Return the (X, Y) coordinate for the center point of the cell that contains the specified text.  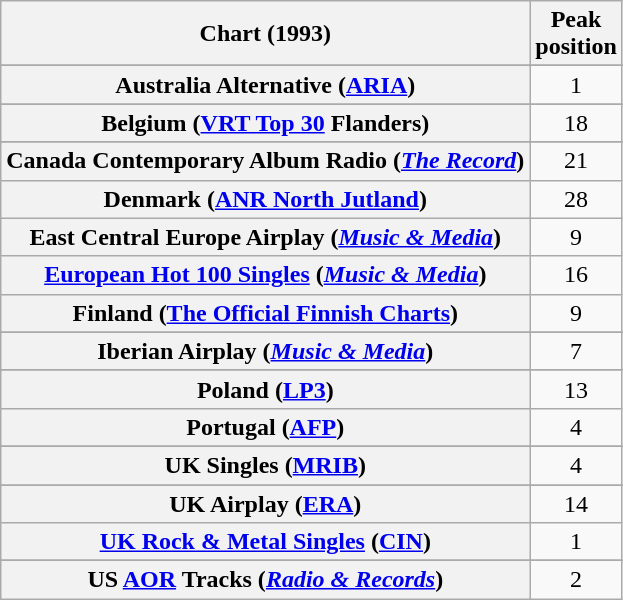
Peakposition (576, 34)
East Central Europe Airplay (Music & Media) (266, 237)
UK Singles (MRIB) (266, 465)
7 (576, 351)
UK Airplay (ERA) (266, 503)
13 (576, 389)
Finland (The Official Finnish Charts) (266, 313)
Iberian Airplay (Music & Media) (266, 351)
Australia Alternative (ARIA) (266, 85)
16 (576, 275)
Portugal (AFP) (266, 427)
Poland (LP3) (266, 389)
Canada Contemporary Album Radio (The Record) (266, 161)
European Hot 100 Singles (Music & Media) (266, 275)
18 (576, 123)
UK Rock & Metal Singles (CIN) (266, 542)
US AOR Tracks (Radio & Records) (266, 580)
Denmark (ANR North Jutland) (266, 199)
Chart (1993) (266, 34)
2 (576, 580)
21 (576, 161)
14 (576, 503)
Belgium (VRT Top 30 Flanders) (266, 123)
28 (576, 199)
